Capture the cell that displays the provided text and extract its [x, y] central coordinate. 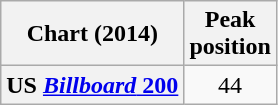
Chart (2014) [92, 34]
44 [230, 85]
US Billboard 200 [92, 85]
Peakposition [230, 34]
